Find where the given text appears and provide that cell's center as (x, y) coordinate. 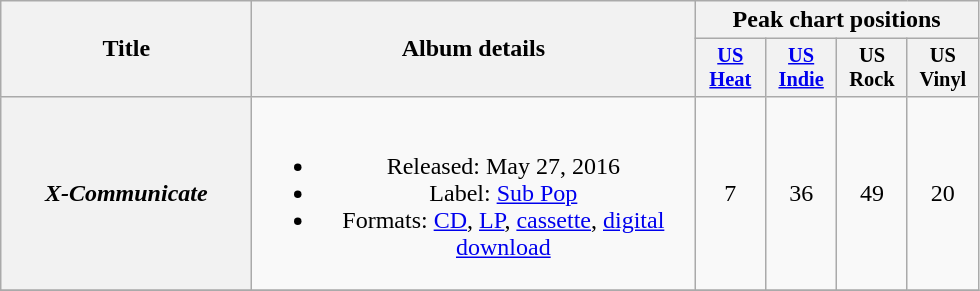
49 (872, 193)
USVinyl (942, 68)
Peak chart positions (836, 20)
20 (942, 193)
36 (802, 193)
X-Communicate (126, 193)
USRock (872, 68)
Album details (474, 49)
Title (126, 49)
USHeat (730, 68)
USIndie (802, 68)
7 (730, 193)
Released: May 27, 2016Label: Sub PopFormats: CD, LP, cassette, digital download (474, 193)
